Capture the cell that displays the provided text and extract its [x, y] central coordinate. 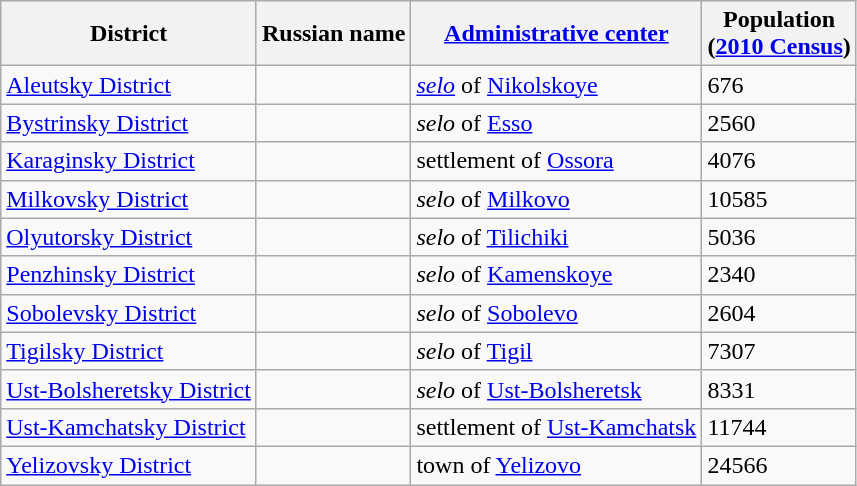
7307 [779, 351]
Administrative center [556, 34]
Yelizovsky District [129, 465]
selo of Sobolevo [556, 313]
5036 [779, 237]
Tigilsky District [129, 351]
District [129, 34]
selo of Nikolskoye [556, 85]
selo of Kamenskoye [556, 275]
4076 [779, 161]
Milkovsky District [129, 199]
selo of Tilichiki [556, 237]
Russian name [333, 34]
8331 [779, 389]
selo of Ust-Bolsheretsk [556, 389]
11744 [779, 427]
selo of Tigil [556, 351]
10585 [779, 199]
settlement of Ust-Kamchatsk [556, 427]
Population(2010 Census) [779, 34]
2560 [779, 123]
Bystrinsky District [129, 123]
settlement of Ossora [556, 161]
2604 [779, 313]
Penzhinsky District [129, 275]
Ust-Bolsheretsky District [129, 389]
Aleutsky District [129, 85]
Olyutorsky District [129, 237]
selo of Esso [556, 123]
selo of Milkovo [556, 199]
676 [779, 85]
Karaginsky District [129, 161]
24566 [779, 465]
2340 [779, 275]
town of Yelizovo [556, 465]
Ust-Kamchatsky District [129, 427]
Sobolevsky District [129, 313]
